Provide the [X, Y] coordinate of the cell's center where the given text is located.  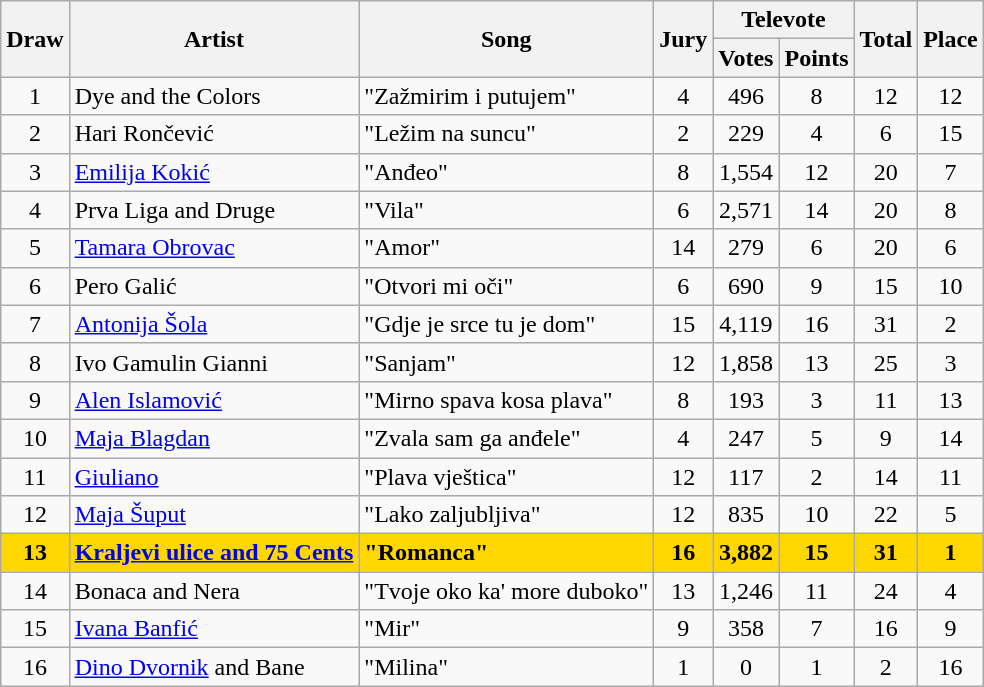
1,554 [746, 172]
0 [746, 667]
"Amor" [506, 248]
Total [886, 39]
Hari Rončević [214, 134]
"Anđeo" [506, 172]
Artist [214, 39]
Tamara Obrovac [214, 248]
Antonija Šola [214, 324]
496 [746, 96]
690 [746, 286]
24 [886, 591]
25 [886, 362]
"Romanca" [506, 553]
"Lako zaljubljiva" [506, 515]
Draw [35, 39]
Giuliano [214, 477]
4,119 [746, 324]
358 [746, 629]
Ivana Banfić [214, 629]
22 [886, 515]
Emilija Kokić [214, 172]
1,246 [746, 591]
3,882 [746, 553]
Song [506, 39]
"Ležim na suncu" [506, 134]
Place [951, 39]
Maja Šuput [214, 515]
"Gdje je srce tu je dom" [506, 324]
2,571 [746, 210]
1,858 [746, 362]
Prva Liga and Druge [214, 210]
"Mir" [506, 629]
Jury [684, 39]
"Milina" [506, 667]
"Sanjam" [506, 362]
"Zažmirim i putujem" [506, 96]
"Vila" [506, 210]
Bonaca and Nera [214, 591]
"Otvori mi oči" [506, 286]
Alen Islamović [214, 400]
193 [746, 400]
279 [746, 248]
"Mirno spava kosa plava" [506, 400]
Pero Galić [214, 286]
Maja Blagdan [214, 438]
"Zvala sam ga anđele" [506, 438]
Televote [784, 20]
Dye and the Colors [214, 96]
835 [746, 515]
117 [746, 477]
247 [746, 438]
"Tvoje oko ka' more duboko" [506, 591]
Ivo Gamulin Gianni [214, 362]
Kraljevi ulice and 75 Cents [214, 553]
229 [746, 134]
"Plava vještica" [506, 477]
Dino Dvornik and Bane [214, 667]
Points [816, 58]
Votes [746, 58]
